Identify which cell holds the provided text, then report its (x, y) central coordinate. 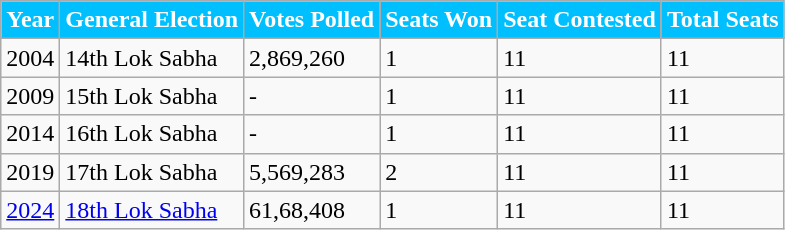
17th Lok Sabha (152, 172)
2004 (30, 58)
2 (439, 172)
General Election (152, 20)
2024 (30, 210)
2019 (30, 172)
Total Seats (722, 20)
Year (30, 20)
61,68,408 (312, 210)
Votes Polled (312, 20)
Seat Contested (580, 20)
16th Lok Sabha (152, 134)
5,569,283 (312, 172)
2009 (30, 96)
18th Lok Sabha (152, 210)
2014 (30, 134)
14th Lok Sabha (152, 58)
2,869,260 (312, 58)
15th Lok Sabha (152, 96)
Seats Won (439, 20)
